Extract the (X, Y) coordinate from the center of the cell holding the provided text.  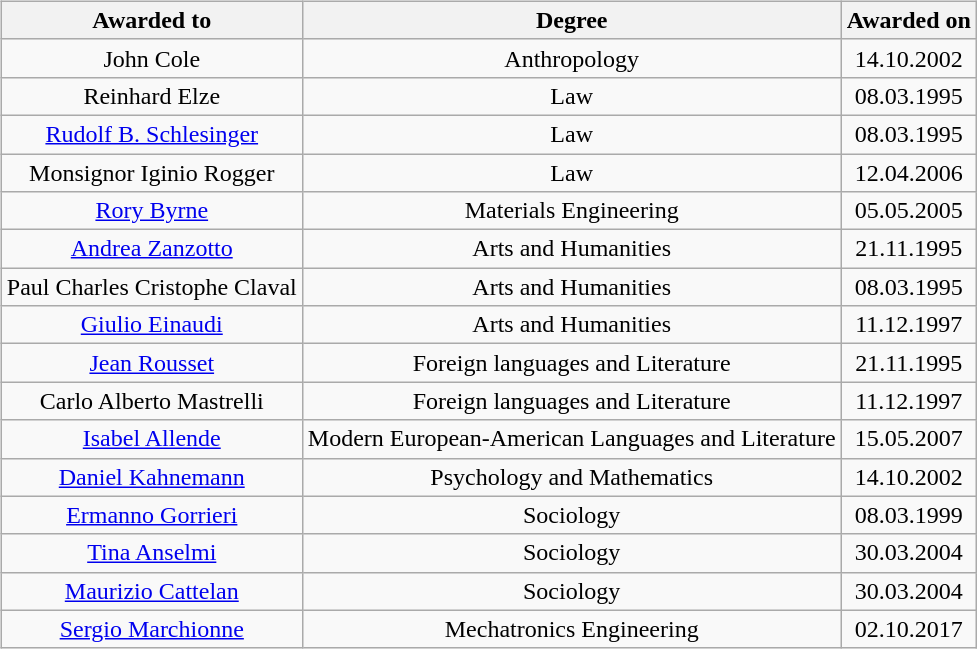
Modern European-American Languages and Literature (572, 439)
08.03.1999 (908, 515)
Monsignor Iginio Rogger (152, 173)
Degree (572, 20)
Rudolf B. Schlesinger (152, 134)
Jean Rousset (152, 363)
Awarded to (152, 20)
Rory Byrne (152, 211)
05.05.2005 (908, 211)
15.05.2007 (908, 439)
Awarded on (908, 20)
Isabel Allende (152, 439)
Anthropology (572, 58)
Materials Engineering (572, 211)
Carlo Alberto Mastrelli (152, 401)
12.04.2006 (908, 173)
Tina Anselmi (152, 553)
Reinhard Elze (152, 96)
Sergio Marchionne (152, 629)
Ermanno Gorrieri (152, 515)
Paul Charles Cristophe Claval (152, 287)
John Cole (152, 58)
Daniel Kahnemann (152, 477)
Giulio Einaudi (152, 325)
Mechatronics Engineering (572, 629)
02.10.2017 (908, 629)
Psychology and Mathematics (572, 477)
Andrea Zanzotto (152, 249)
Maurizio Cattelan (152, 591)
